Capture the cell that displays the provided text and extract its (x, y) central coordinate. 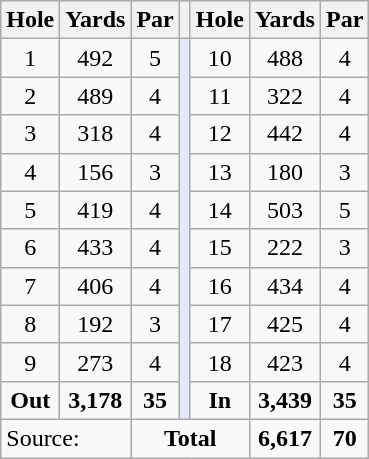
10 (220, 58)
18 (220, 362)
419 (96, 210)
318 (96, 134)
11 (220, 96)
492 (96, 58)
180 (284, 172)
156 (96, 172)
433 (96, 248)
322 (284, 96)
1 (30, 58)
3,178 (96, 400)
16 (220, 286)
15 (220, 248)
17 (220, 324)
6,617 (284, 438)
434 (284, 286)
222 (284, 248)
70 (344, 438)
423 (284, 362)
12 (220, 134)
8 (30, 324)
13 (220, 172)
192 (96, 324)
Out (30, 400)
406 (96, 286)
2 (30, 96)
Source: (66, 438)
6 (30, 248)
9 (30, 362)
3,439 (284, 400)
273 (96, 362)
425 (284, 324)
503 (284, 210)
Total (190, 438)
442 (284, 134)
In (220, 400)
14 (220, 210)
489 (96, 96)
7 (30, 286)
488 (284, 58)
